Scan for the cell matching the given text and deliver its (X, Y) coordinate at center. 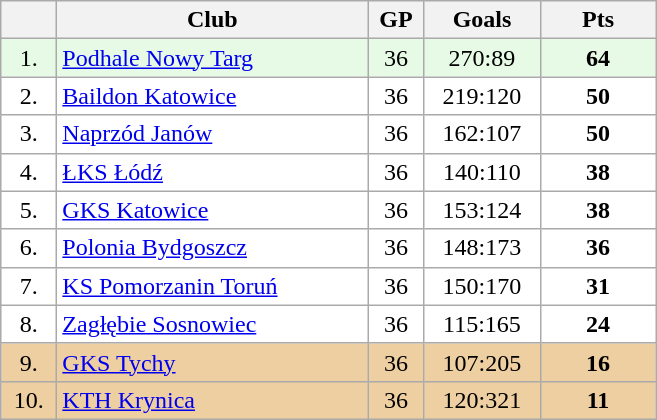
Polonia Bydgoszcz (212, 248)
Goals (482, 20)
115:165 (482, 324)
Club (212, 20)
Naprzód Janów (212, 134)
31 (598, 286)
10. (29, 400)
9. (29, 362)
Pts (598, 20)
107:205 (482, 362)
150:170 (482, 286)
2. (29, 96)
6. (29, 248)
3. (29, 134)
Zagłębie Sosnowiec (212, 324)
4. (29, 172)
GKS Tychy (212, 362)
64 (598, 58)
Podhale Nowy Targ (212, 58)
ŁKS Łódź (212, 172)
Baildon Katowice (212, 96)
11 (598, 400)
5. (29, 210)
GP (396, 20)
219:120 (482, 96)
8. (29, 324)
162:107 (482, 134)
1. (29, 58)
270:89 (482, 58)
140:110 (482, 172)
16 (598, 362)
7. (29, 286)
120:321 (482, 400)
148:173 (482, 248)
KTH Krynica (212, 400)
KS Pomorzanin Toruń (212, 286)
24 (598, 324)
153:124 (482, 210)
GKS Katowice (212, 210)
